From the cell containing the given text, extract its center point as (X, Y) coordinate. 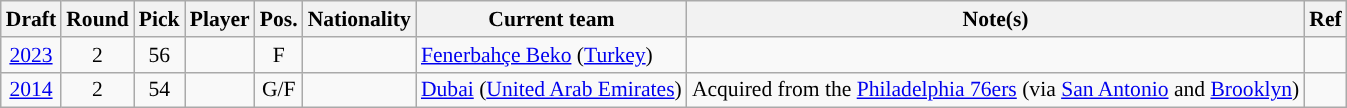
Draft (31, 19)
2014 (31, 90)
Current team (552, 19)
Player (220, 19)
Ref (1325, 19)
Fenerbahçe Beko (Turkey) (552, 55)
G/F (279, 90)
Nationality (360, 19)
Round (98, 19)
F (279, 55)
54 (160, 90)
Note(s) (996, 19)
Acquired from the Philadelphia 76ers (via San Antonio and Brooklyn) (996, 90)
56 (160, 55)
Pos. (279, 19)
Dubai (United Arab Emirates) (552, 90)
Pick (160, 19)
2023 (31, 55)
